From the cell containing the given text, extract its center point as [x, y] coordinate. 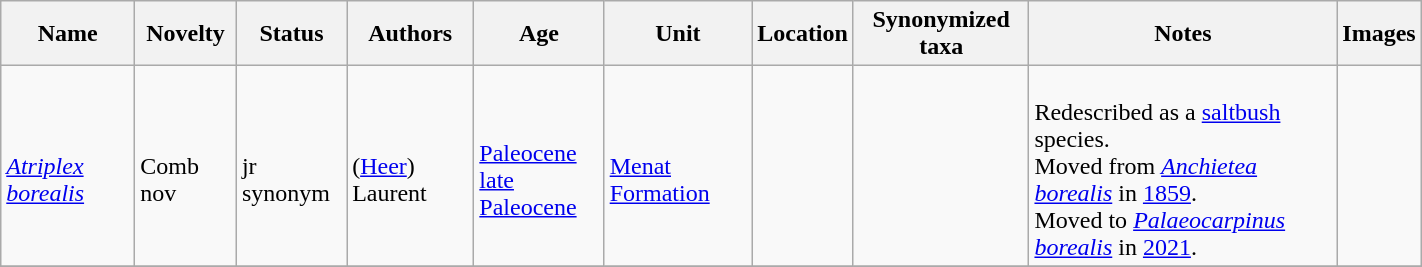
Status [291, 34]
Authors [410, 34]
Comb nov [186, 166]
Location [803, 34]
Synonymized taxa [941, 34]
Images [1380, 34]
Unit [678, 34]
(Heer) Laurent [410, 166]
Age [539, 34]
Notes [1183, 34]
Novelty [186, 34]
Menat Formation [678, 166]
Name [68, 34]
Paleocenelate Paleocene [539, 166]
Atriplex borealis [68, 166]
Redescribed as a saltbush species.Moved from Anchietea borealis in 1859. Moved to Palaeocarpinus borealis in 2021. [1183, 166]
jr synonym [291, 166]
